From the cell containing the given text, extract its center point as (X, Y) coordinate. 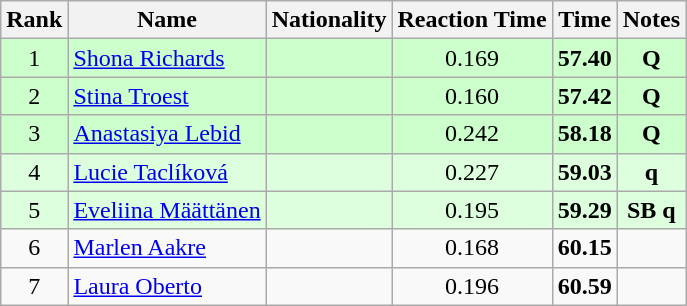
Eveliina Määttänen (167, 210)
Stina Troest (167, 96)
4 (34, 172)
0.169 (472, 58)
1 (34, 58)
58.18 (584, 134)
Lucie Taclíková (167, 172)
Anastasiya Lebid (167, 134)
SB q (651, 210)
7 (34, 286)
0.242 (472, 134)
6 (34, 248)
57.40 (584, 58)
3 (34, 134)
Laura Oberto (167, 286)
2 (34, 96)
Name (167, 20)
0.227 (472, 172)
60.59 (584, 286)
Rank (34, 20)
59.03 (584, 172)
Reaction Time (472, 20)
0.160 (472, 96)
5 (34, 210)
Shona Richards (167, 58)
Nationality (329, 20)
Time (584, 20)
0.195 (472, 210)
57.42 (584, 96)
60.15 (584, 248)
0.168 (472, 248)
0.196 (472, 286)
q (651, 172)
Notes (651, 20)
59.29 (584, 210)
Marlen Aakre (167, 248)
